For the text-containing cell, return its midpoint in (X, Y) coordinate format. 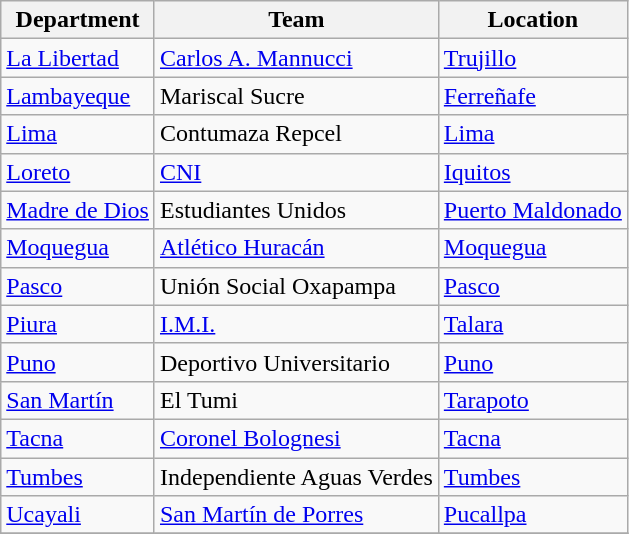
CNI (296, 172)
San Martín (78, 400)
Estudiantes Unidos (296, 210)
Atlético Huracán (296, 248)
Deportivo Universitario (296, 362)
San Martín de Porres (296, 515)
Ferreñafe (532, 96)
Tarapoto (532, 400)
Contumaza Repcel (296, 134)
Independiente Aguas Verdes (296, 477)
Iquitos (532, 172)
Loreto (78, 172)
Mariscal Sucre (296, 96)
Pucallpa (532, 515)
Coronel Bolognesi (296, 438)
Carlos A. Mannucci (296, 58)
Team (296, 20)
Madre de Dios (78, 210)
Ucayali (78, 515)
Puerto Maldonado (532, 210)
La Libertad (78, 58)
Trujillo (532, 58)
El Tumi (296, 400)
Lambayeque (78, 96)
Piura (78, 324)
Location (532, 20)
I.M.I. (296, 324)
Unión Social Oxapampa (296, 286)
Department (78, 20)
Talara (532, 324)
